Search for the cell housing the specified text and yield its [X, Y] center coordinate. 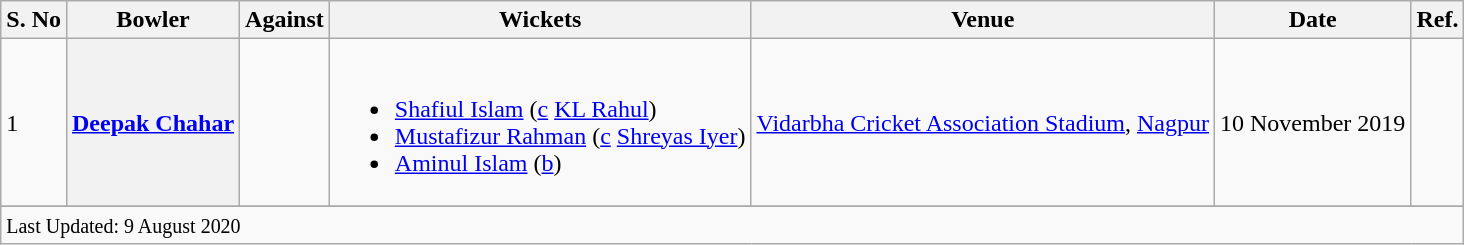
Bowler [152, 20]
Shafiul Islam (c KL Rahul)Mustafizur Rahman (c Shreyas Iyer)Aminul Islam (b) [540, 122]
Ref. [1438, 20]
Vidarbha Cricket Association Stadium, Nagpur [983, 122]
Last Updated: 9 August 2020 [732, 225]
Deepak Chahar [152, 122]
10 November 2019 [1313, 122]
Date [1313, 20]
Wickets [540, 20]
Against [285, 20]
Venue [983, 20]
S. No [34, 20]
1 [34, 122]
